For the text-containing cell, return its midpoint in (x, y) coordinate format. 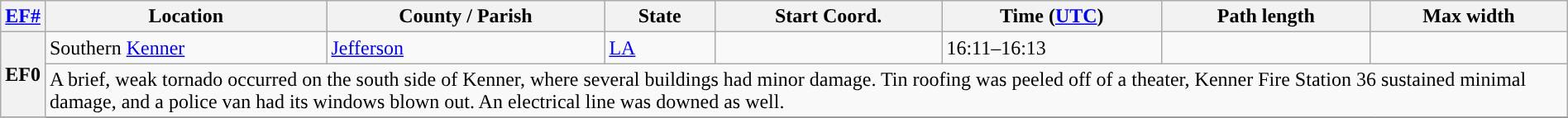
Start Coord. (829, 17)
Southern Kenner (185, 48)
LA (660, 48)
Path length (1266, 17)
Location (185, 17)
State (660, 17)
16:11–16:13 (1052, 48)
EF0 (23, 74)
Time (UTC) (1052, 17)
County / Parish (466, 17)
EF# (23, 17)
Max width (1469, 17)
Jefferson (466, 48)
